Find where the given text appears and provide that cell's center as (x, y) coordinate. 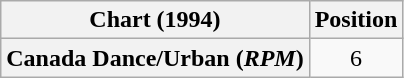
Canada Dance/Urban (RPM) (155, 58)
6 (356, 58)
Position (356, 20)
Chart (1994) (155, 20)
